From the cell containing the given text, extract its center point as [X, Y] coordinate. 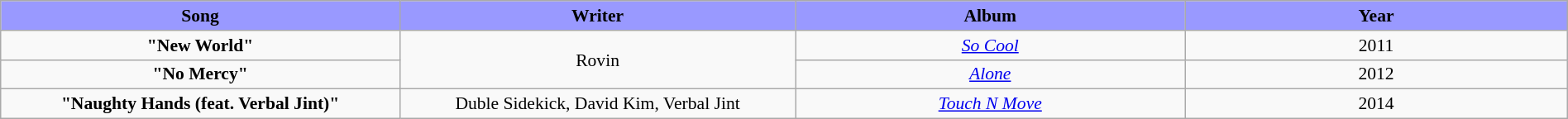
Rovin [597, 59]
Duble Sidekick, David Kim, Verbal Jint [597, 104]
2014 [1376, 104]
2011 [1376, 45]
"Naughty Hands (feat. Verbal Jint)" [200, 104]
Song [200, 16]
2012 [1376, 74]
Alone [991, 74]
Year [1376, 16]
Writer [597, 16]
Album [991, 16]
Touch N Move [991, 104]
"New World" [200, 45]
So Cool [991, 45]
"No Mercy" [200, 74]
